Search for the cell housing the specified text and yield its [X, Y] center coordinate. 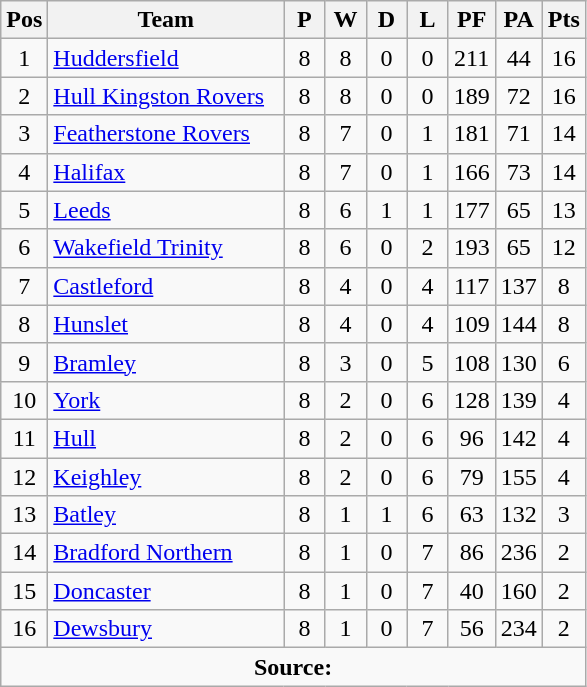
Wakefield Trinity [166, 248]
Keighley [166, 477]
155 [518, 477]
211 [472, 58]
Batley [166, 515]
W [346, 20]
79 [472, 477]
York [166, 400]
10 [24, 400]
Pts [564, 20]
Hunslet [166, 324]
189 [472, 96]
Bradford Northern [166, 553]
132 [518, 515]
144 [518, 324]
117 [472, 286]
Hull Kingston Rovers [166, 96]
Huddersfield [166, 58]
11 [24, 438]
177 [472, 210]
PF [472, 20]
Doncaster [166, 591]
160 [518, 591]
P [304, 20]
128 [472, 400]
236 [518, 553]
72 [518, 96]
Dewsbury [166, 629]
139 [518, 400]
130 [518, 362]
166 [472, 172]
Team [166, 20]
137 [518, 286]
234 [518, 629]
63 [472, 515]
Source: [294, 667]
56 [472, 629]
Featherstone Rovers [166, 134]
86 [472, 553]
71 [518, 134]
Pos [24, 20]
40 [472, 591]
L [428, 20]
Leeds [166, 210]
D [386, 20]
142 [518, 438]
PA [518, 20]
Halifax [166, 172]
9 [24, 362]
181 [472, 134]
108 [472, 362]
15 [24, 591]
44 [518, 58]
73 [518, 172]
109 [472, 324]
Hull [166, 438]
Castleford [166, 286]
Bramley [166, 362]
193 [472, 248]
96 [472, 438]
